Search for the cell housing the specified text and yield its [x, y] center coordinate. 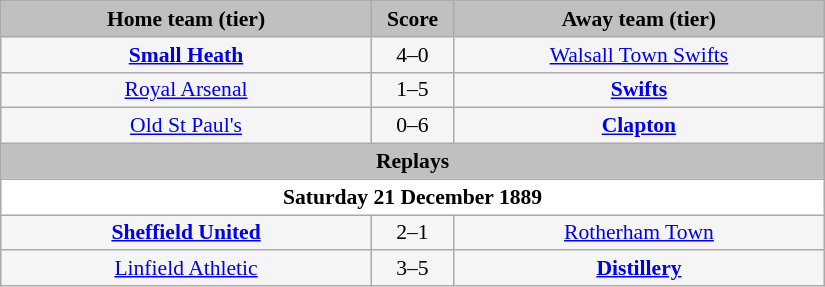
Swifts [640, 90]
Royal Arsenal [186, 90]
Distillery [640, 269]
Sheffield United [186, 233]
Away team (tier) [640, 19]
Old St Paul's [186, 126]
1–5 [412, 90]
Small Heath [186, 55]
Saturday 21 December 1889 [413, 197]
Home team (tier) [186, 19]
2–1 [412, 233]
3–5 [412, 269]
0–6 [412, 126]
Replays [413, 162]
Walsall Town Swifts [640, 55]
Clapton [640, 126]
Linfield Athletic [186, 269]
Score [412, 19]
4–0 [412, 55]
Rotherham Town [640, 233]
